Provide the [X, Y] coordinate of the cell's center where the given text is located.  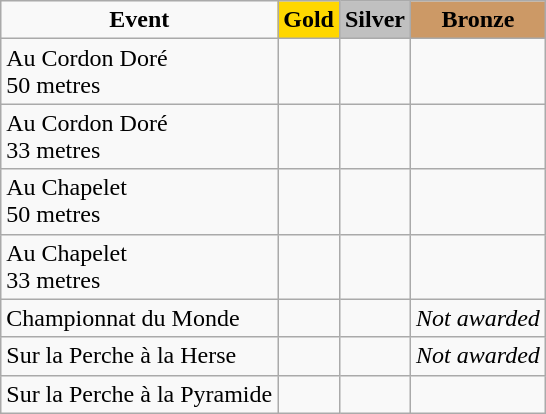
Au Chapelet 50 metres [140, 202]
Au Cordon Doré 33 metres [140, 136]
Bronze [478, 20]
Au Cordon Doré 50 metres [140, 72]
Au Chapelet 33 metres [140, 266]
Sur la Perche à la Pyramide [140, 394]
Event [140, 20]
Gold [309, 20]
Sur la Perche à la Herse [140, 356]
Silver [374, 20]
Championnat du Monde [140, 318]
